Provide the [x, y] coordinate of the cell's center where the given text is located.  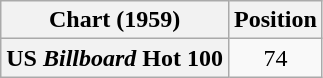
74 [276, 58]
Chart (1959) [115, 20]
US Billboard Hot 100 [115, 58]
Position [276, 20]
